Determine the [X, Y] coordinate at the center of the cell enclosing the given text.  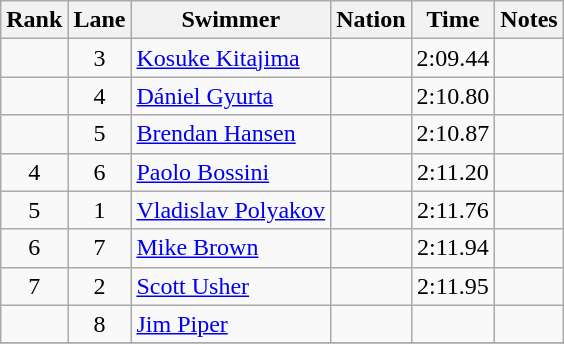
Notes [529, 20]
2:10.80 [453, 96]
2:10.87 [453, 134]
1 [100, 210]
Vladislav Polyakov [231, 210]
3 [100, 58]
Paolo Bossini [231, 172]
2 [100, 286]
Nation [371, 20]
Rank [34, 20]
Kosuke Kitajima [231, 58]
Swimmer [231, 20]
8 [100, 324]
2:09.44 [453, 58]
Scott Usher [231, 286]
2:11.20 [453, 172]
Mike Brown [231, 248]
2:11.95 [453, 286]
2:11.94 [453, 248]
Brendan Hansen [231, 134]
Jim Piper [231, 324]
Dániel Gyurta [231, 96]
2:11.76 [453, 210]
Lane [100, 20]
Time [453, 20]
